Return the [X, Y] coordinate for the center point of the cell that contains the specified text.  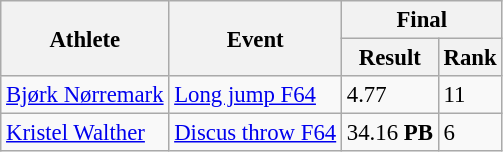
6 [470, 133]
Event [256, 38]
Final [421, 20]
Discus throw F64 [256, 133]
Long jump F64 [256, 95]
Kristel Walther [85, 133]
Bjørk Nørremark [85, 95]
Result [390, 58]
Rank [470, 58]
4.77 [390, 95]
Athlete [85, 38]
11 [470, 95]
34.16 PB [390, 133]
